Find where the given text appears and provide that cell's center as (X, Y) coordinate. 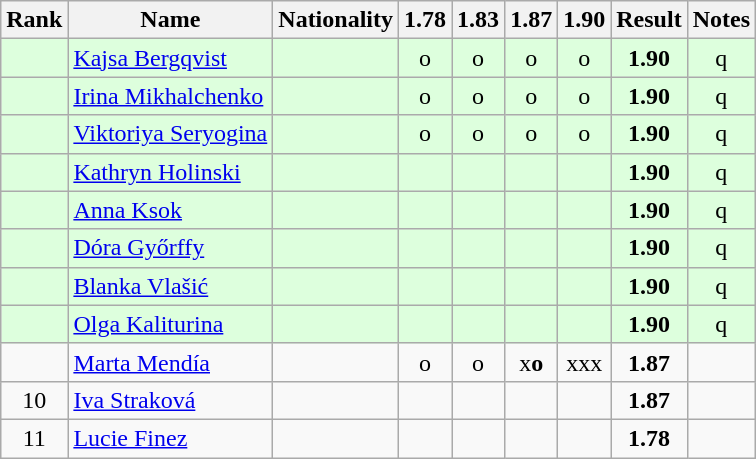
Lucie Finez (170, 438)
Blanka Vlašić (170, 286)
Kajsa Bergqvist (170, 58)
11 (34, 438)
Irina Mikhalchenko (170, 96)
Rank (34, 20)
Result (649, 20)
Iva Straková (170, 400)
Name (170, 20)
10 (34, 400)
xxx (584, 362)
Anna Ksok (170, 210)
1.83 (478, 20)
xo (532, 362)
Kathryn Holinski (170, 172)
Dóra Győrffy (170, 248)
Olga Kaliturina (170, 324)
Marta Mendía (170, 362)
Nationality (336, 20)
Viktoriya Seryogina (170, 134)
Notes (721, 20)
